Determine the [X, Y] coordinate at the center of the cell enclosing the given text.  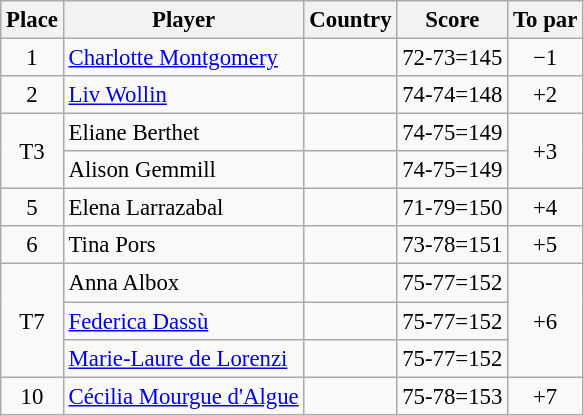
+4 [546, 208]
72-73=145 [452, 58]
74-74=148 [452, 95]
Alison Gemmill [184, 170]
10 [32, 396]
Elena Larrazabal [184, 208]
Score [452, 20]
Eliane Berthet [184, 133]
Marie-Laure de Lorenzi [184, 358]
73-78=151 [452, 245]
Liv Wollin [184, 95]
Player [184, 20]
5 [32, 208]
T7 [32, 320]
6 [32, 245]
+6 [546, 320]
To par [546, 20]
Charlotte Montgomery [184, 58]
Federica Dassù [184, 321]
+5 [546, 245]
T3 [32, 152]
+7 [546, 396]
−1 [546, 58]
Place [32, 20]
75-78=153 [452, 396]
Country [350, 20]
+2 [546, 95]
+3 [546, 152]
Tina Pors [184, 245]
2 [32, 95]
71-79=150 [452, 208]
Anna Albox [184, 283]
1 [32, 58]
Cécilia Mourgue d'Algue [184, 396]
